Search for the cell housing the specified text and yield its (x, y) center coordinate. 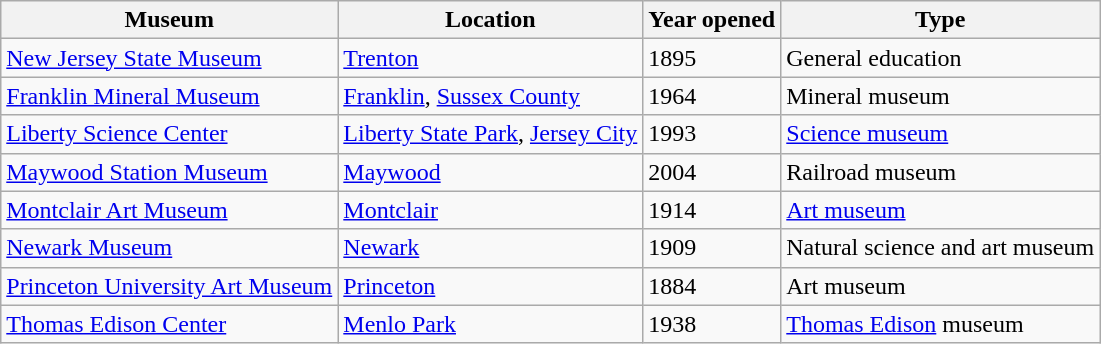
1909 (712, 248)
1938 (712, 324)
Franklin, Sussex County (490, 96)
Franklin Mineral Museum (170, 96)
Thomas Edison museum (940, 324)
Thomas Edison Center (170, 324)
General education (940, 58)
Science museum (940, 134)
Menlo Park (490, 324)
Liberty Science Center (170, 134)
Newark (490, 248)
Location (490, 20)
New Jersey State Museum (170, 58)
1964 (712, 96)
Maywood (490, 172)
Railroad museum (940, 172)
Princeton (490, 286)
Type (940, 20)
2004 (712, 172)
Mineral museum (940, 96)
Montclair Art Museum (170, 210)
Maywood Station Museum (170, 172)
Liberty State Park, Jersey City (490, 134)
Newark Museum (170, 248)
Trenton (490, 58)
Natural science and art museum (940, 248)
1895 (712, 58)
Museum (170, 20)
1884 (712, 286)
1914 (712, 210)
Princeton University Art Museum (170, 286)
1993 (712, 134)
Year opened (712, 20)
Montclair (490, 210)
